Determine the [X, Y] coordinate at the center of the cell enclosing the given text.  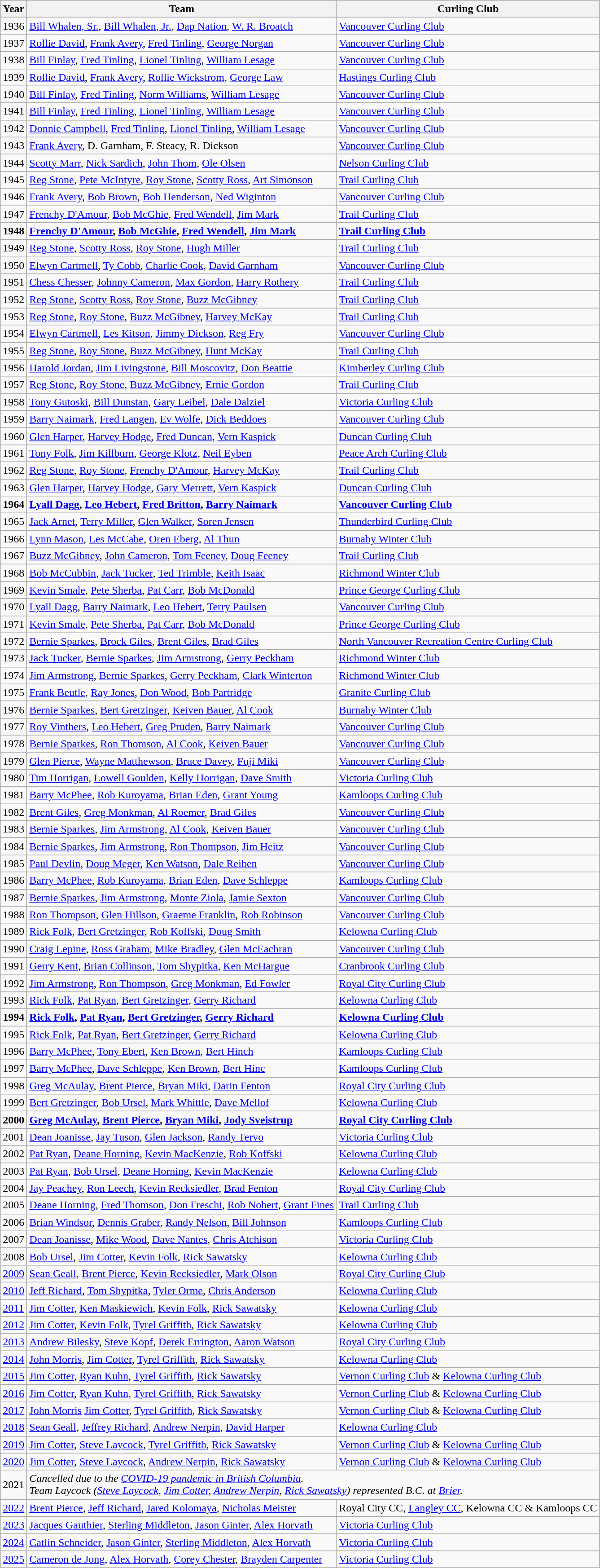
Lyall Dagg, Leo Hebert, Fred Britton, Barry Naimark [182, 505]
1938 [13, 60]
1992 [13, 983]
Barry McPhee, Tony Ebert, Ken Brown, Bert Hinch [182, 1052]
Barry Naimark, Fred Langen, Ev Wolfe, Dick Beddoes [182, 419]
Lyall Dagg, Barry Naimark, Leo Hebert, Terry Paulsen [182, 607]
Frank Avery, D. Garnham, F. Steacy, R. Dickson [182, 145]
1971 [13, 624]
1949 [13, 248]
Donnie Campbell, Fred Tinling, Lionel Tinling, William Lesage [182, 128]
2013 [13, 1342]
2022 [13, 1508]
2007 [13, 1239]
Barry McPhee, Rob Kuroyama, Brian Eden, Grant Young [182, 795]
2021 [13, 1484]
Peace Arch Curling Club [468, 453]
Gerry Kent, Brian Collinson, Tom Shypitka, Ken McHargue [182, 966]
Brian Windsor, Dennis Graber, Randy Nelson, Bill Johnson [182, 1222]
Jim Cotter, Steve Laycock, Tyrel Griffith, Rick Sawatsky [182, 1445]
Deane Horning, Fred Thomson, Don Freschi, Rob Nobert, Grant Fines [182, 1205]
1993 [13, 1000]
1985 [13, 863]
1952 [13, 300]
1978 [13, 744]
Pat Ryan, Bob Ursel, Deane Horning, Kevin MacKenzie [182, 1171]
1975 [13, 692]
Bernie Sparkes, Brock Giles, Brent Giles, Brad Giles [182, 641]
Jim Armstrong, Ron Thompson, Greg Monkman, Ed Fowler [182, 983]
1955 [13, 351]
1950 [13, 265]
Glen Harper, Harvey Hodge, Fred Duncan, Vern Kaspick [182, 436]
Barry McPhee, Rob Kuroyama, Brian Eden, Dave Schleppe [182, 881]
1960 [13, 436]
Harold Jordan, Jim Livingstone, Bill Moscovitz, Don Beattie [182, 368]
2004 [13, 1188]
John Morris Jim Cotter, Tyrel Griffith, Rick Sawatsky [182, 1410]
Rick Folk, Bert Gretzinger, Rob Koffski, Doug Smith [182, 932]
1942 [13, 128]
Jim Cotter, Ken Maskiewich, Kevin Folk, Rick Sawatsky [182, 1308]
1974 [13, 675]
2005 [13, 1205]
Jack Tucker, Bernie Sparkes, Jim Armstrong, Gerry Peckham [182, 658]
Reg Stone, Roy Stone, Buzz McGibney, Ernie Gordon [182, 385]
2011 [13, 1308]
2003 [13, 1171]
Greg McAulay, Brent Pierce, Bryan Miki, Jody Sveistrup [182, 1120]
1991 [13, 966]
Dean Joanisse, Mike Wood, Dave Nantes, Chris Atchison [182, 1239]
Paul Devlin, Doug Meger, Ken Watson, Dale Reiben [182, 863]
2024 [13, 1542]
1990 [13, 949]
Royal City CC, Langley CC, Kelowna CC & Kamloops CC [468, 1508]
2019 [13, 1445]
1956 [13, 368]
Elwyn Cartmell, Les Kitson, Jimmy Dickson, Reg Fry [182, 334]
Curling Club [468, 9]
Reg Stone, Roy Stone, Buzz McGibney, Hunt McKay [182, 351]
2020 [13, 1462]
1973 [13, 658]
2025 [13, 1559]
Jim Cotter, Kevin Folk, Tyrel Griffith, Rick Sawatsky [182, 1325]
Cameron de Jong, Alex Horvath, Corey Chester, Brayden Carpenter [182, 1559]
Bob McCubbin, Jack Tucker, Ted Trimble, Keith Isaac [182, 573]
1965 [13, 522]
1995 [13, 1034]
Reg Stone, Scotty Ross, Roy Stone, Buzz McGibney [182, 300]
Catlin Schneider, Jason Ginter, Sterling Middleton, Alex Horvath [182, 1542]
1957 [13, 385]
1966 [13, 539]
1986 [13, 881]
1968 [13, 573]
1962 [13, 470]
1989 [13, 932]
Thunderbird Curling Club [468, 522]
Ron Thompson, Glen Hillson, Graeme Franklin, Rob Robinson [182, 915]
Team [182, 9]
Reg Stone, Roy Stone, Frenchy D'Amour, Harvey McKay [182, 470]
1982 [13, 812]
1948 [13, 231]
2002 [13, 1154]
1959 [13, 419]
1961 [13, 453]
2010 [13, 1291]
1964 [13, 505]
Glen Harper, Harvey Hodge, Gary Merrett, Vern Kaspick [182, 487]
1953 [13, 317]
1940 [13, 94]
Granite Curling Club [468, 692]
Glen Pierce, Wayne Matthewson, Bruce Davey, Fuji Miki [182, 761]
1954 [13, 334]
Bernie Sparkes, Jim Armstrong, Ron Thompson, Jim Heitz [182, 846]
Reg Stone, Pete McIntyre, Roy Stone, Scotty Ross, Art Simonson [182, 180]
1936 [13, 26]
Chess Chesser, Johnny Cameron, Max Gordon, Harry Rothery [182, 282]
1994 [13, 1017]
1944 [13, 163]
Bert Gretzinger, Bob Ursel, Mark Whittle, Dave Mellof [182, 1103]
Rollie David, Frank Avery, Rollie Wickstrom, George Law [182, 77]
Bernie Sparkes, Ron Thomson, Al Cook, Keiven Bauer [182, 744]
Dean Joanisse, Jay Tuson, Glen Jackson, Randy Tervo [182, 1137]
1987 [13, 898]
1996 [13, 1052]
2012 [13, 1325]
Pat Ryan, Deane Horning, Kevin MacKenzie, Rob Koffski [182, 1154]
2016 [13, 1393]
2000 [13, 1120]
Bernie Sparkes, Jim Armstrong, Al Cook, Keiven Bauer [182, 829]
Jay Peachey, Ron Leech, Kevin Recksiedler, Brad Fenton [182, 1188]
1970 [13, 607]
1941 [13, 111]
Frank Beutle, Ray Jones, Don Wood, Bob Partridge [182, 692]
Kimberley Curling Club [468, 368]
1979 [13, 761]
1983 [13, 829]
John Morris, Jim Cotter, Tyrel Griffith, Rick Sawatsky [182, 1359]
Brent Pierce, Jeff Richard, Jared Kolomaya, Nicholas Meister [182, 1508]
Tony Folk, Jim Killburn, George Klotz, Neil Eyben [182, 453]
1998 [13, 1086]
2001 [13, 1137]
1999 [13, 1103]
Jim Cotter, Steve Laycock, Andrew Nerpin, Rick Sawatsky [182, 1462]
Reg Stone, Scotty Ross, Roy Stone, Hugh Miller [182, 248]
Elwyn Cartmell, Ty Cobb, Charlie Cook, David Garnham [182, 265]
1958 [13, 402]
1984 [13, 846]
1969 [13, 590]
1988 [13, 915]
1951 [13, 282]
North Vancouver Recreation Centre Curling Club [468, 641]
Andrew Bilesky, Steve Kopf, Derek Errington, Aaron Watson [182, 1342]
1946 [13, 197]
Bernie Sparkes, Bert Gretzinger, Keiven Bauer, Al Cook [182, 709]
2017 [13, 1410]
Bill Whalen, Sr., Bill Whalen, Jr., Dap Nation, W. R. Broatch [182, 26]
Sean Geall, Brent Pierce, Kevin Recksiedler, Mark Olson [182, 1273]
Greg McAulay, Brent Pierce, Bryan Miki, Darin Fenton [182, 1086]
1972 [13, 641]
Buzz McGibney, John Cameron, Tom Feeney, Doug Feeney [182, 556]
2018 [13, 1427]
2009 [13, 1273]
1943 [13, 145]
Bob Ursel, Jim Cotter, Kevin Folk, Rick Sawatsky [182, 1256]
Tim Horrigan, Lowell Goulden, Kelly Horrigan, Dave Smith [182, 778]
Hastings Curling Club [468, 77]
2006 [13, 1222]
2014 [13, 1359]
1939 [13, 77]
Bernie Sparkes, Jim Armstrong, Monte Ziola, Jamie Sexton [182, 898]
1981 [13, 795]
Jack Arnet, Terry Miller, Glen Walker, Soren Jensen [182, 522]
Nelson Curling Club [468, 163]
1967 [13, 556]
Tony Gutoski, Bill Dunstan, Gary Leibel, Dale Dalziel [182, 402]
2023 [13, 1525]
Brent Giles, Greg Monkman, Al Roemer, Brad Giles [182, 812]
2015 [13, 1376]
Jeff Richard, Tom Shypitka, Tyler Orme, Chris Anderson [182, 1291]
1963 [13, 487]
1977 [13, 727]
1937 [13, 43]
Barry McPhee, Dave Schleppe, Ken Brown, Bert Hinc [182, 1069]
Lynn Mason, Les McCabe, Oren Eberg, Al Thun [182, 539]
1976 [13, 709]
Roy Vinthers, Leo Hebert, Greg Pruden, Barry Naimark [182, 727]
Jacques Gauthier, Sterling Middleton, Jason Ginter, Alex Horvath [182, 1525]
Jim Armstrong, Bernie Sparkes, Gerry Peckham, Clark Winterton [182, 675]
Frank Avery, Bob Brown, Bob Henderson, Ned Wiginton [182, 197]
Sean Geall, Jeffrey Richard, Andrew Nerpin, David Harper [182, 1427]
Bill Finlay, Fred Tinling, Norm Williams, William Lesage [182, 94]
Scotty Marr, Nick Sardich, John Thom, Ole Olsen [182, 163]
1980 [13, 778]
Cranbrook Curling Club [468, 966]
Reg Stone, Roy Stone, Buzz McGibney, Harvey McKay [182, 317]
Year [13, 9]
1945 [13, 180]
Craig Lepine, Ross Graham, Mike Bradley, Glen McEachran [182, 949]
1947 [13, 214]
2008 [13, 1256]
1997 [13, 1069]
Rollie David, Frank Avery, Fred Tinling, George Norgan [182, 43]
